Capture the cell that displays the provided text and extract its [x, y] central coordinate. 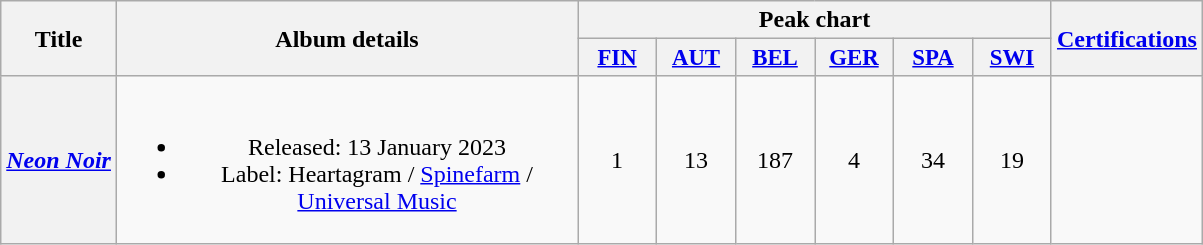
Neon Noir [59, 160]
SPA [932, 58]
Certifications [1126, 39]
FIN [618, 58]
19 [1012, 160]
GER [854, 58]
4 [854, 160]
Album details [346, 39]
AUT [696, 58]
187 [776, 160]
Peak chart [815, 20]
13 [696, 160]
SWI [1012, 58]
BEL [776, 58]
1 [618, 160]
Released: 13 January 2023Label: Heartagram / Spinefarm / Universal Music [346, 160]
Title [59, 39]
34 [932, 160]
